From the cell containing the given text, extract its center point as [X, Y] coordinate. 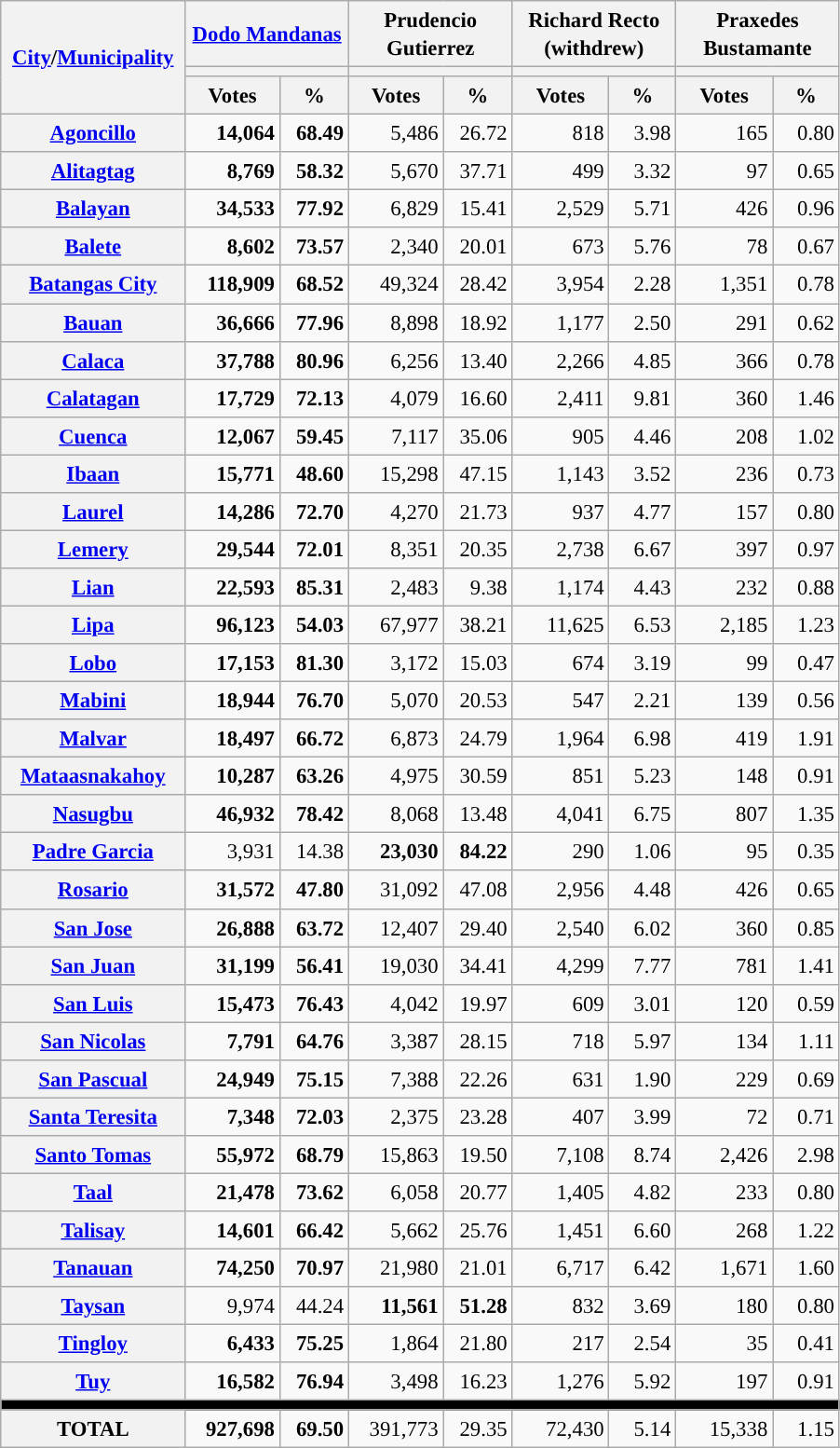
Taysan [93, 1306]
13.40 [478, 360]
2,340 [395, 246]
70.97 [314, 1269]
937 [561, 512]
66.42 [314, 1230]
18.92 [478, 322]
2,266 [561, 360]
674 [561, 663]
0.56 [806, 701]
1,177 [561, 322]
Tuy [93, 1381]
4.48 [643, 891]
15,771 [233, 473]
6.98 [643, 738]
631 [561, 1079]
68.49 [314, 134]
15,473 [233, 1003]
1.02 [806, 436]
157 [725, 512]
13.48 [478, 814]
21.73 [478, 512]
8,602 [233, 246]
16.23 [478, 1381]
1,276 [561, 1381]
4.85 [643, 360]
Tingloy [93, 1344]
5,070 [395, 701]
31,092 [395, 891]
21,478 [233, 1193]
1,964 [561, 738]
6,873 [395, 738]
9.81 [643, 399]
3.99 [643, 1116]
14,601 [233, 1230]
0.59 [806, 1003]
City/Municipality [93, 58]
3.52 [643, 473]
68.52 [314, 285]
0.47 [806, 663]
31,199 [233, 965]
6,433 [233, 1344]
9.38 [478, 587]
397 [725, 550]
2.54 [643, 1344]
0.96 [806, 209]
73.57 [314, 246]
22.26 [478, 1079]
18,497 [233, 738]
1.06 [643, 852]
5.97 [643, 1042]
1,451 [561, 1230]
Richard Recto(withdrew) [594, 34]
Mabini [93, 701]
4,041 [561, 814]
84.22 [478, 852]
6.75 [643, 814]
20.77 [478, 1193]
Alitagtag [93, 171]
1,174 [561, 587]
8,769 [233, 171]
78 [725, 246]
3.19 [643, 663]
99 [725, 663]
7,348 [233, 1116]
66.72 [314, 738]
34,533 [233, 209]
Santa Teresita [93, 1116]
0.67 [806, 246]
2,529 [561, 209]
San Luis [93, 1003]
6,058 [395, 1193]
15.41 [478, 209]
233 [725, 1193]
Ibaan [93, 473]
807 [725, 814]
0.35 [806, 852]
74,250 [233, 1269]
64.76 [314, 1042]
1.11 [806, 1042]
1.90 [643, 1079]
18,944 [233, 701]
14,286 [233, 512]
77.92 [314, 209]
30.59 [478, 777]
1.60 [806, 1269]
36,666 [233, 322]
134 [725, 1042]
832 [561, 1306]
78.42 [314, 814]
35.06 [478, 436]
6.53 [643, 624]
818 [561, 134]
2.21 [643, 701]
2,738 [561, 550]
291 [725, 322]
1.22 [806, 1230]
23,030 [395, 852]
0.71 [806, 1116]
85.31 [314, 587]
3.69 [643, 1306]
7.77 [643, 965]
34.41 [478, 965]
180 [725, 1306]
5,486 [395, 134]
20.53 [478, 701]
San Jose [93, 928]
2,540 [561, 928]
8,351 [395, 550]
17,729 [233, 399]
366 [725, 360]
37,788 [233, 360]
Prudencio Gutierrez [430, 34]
11,625 [561, 624]
2.98 [806, 1155]
4,079 [395, 399]
16.60 [478, 399]
14.38 [314, 852]
10,287 [233, 777]
75.15 [314, 1079]
Malvar [93, 738]
68.79 [314, 1155]
2.50 [643, 322]
4,042 [395, 1003]
Bauan [93, 322]
4.46 [643, 436]
72 [725, 1116]
499 [561, 171]
6.02 [643, 928]
1.23 [806, 624]
Talisay [93, 1230]
Calaca [93, 360]
20.01 [478, 246]
63.26 [314, 777]
3,172 [395, 663]
51.28 [478, 1306]
38.21 [478, 624]
1,351 [725, 285]
8,898 [395, 322]
San Pascual [93, 1079]
75.25 [314, 1344]
12,407 [395, 928]
4.82 [643, 1193]
19.97 [478, 1003]
11,561 [395, 1306]
1,671 [725, 1269]
0.41 [806, 1344]
Lemery [93, 550]
Balayan [93, 209]
72.13 [314, 399]
59.45 [314, 436]
72.70 [314, 512]
197 [725, 1381]
2.28 [643, 285]
49,324 [395, 285]
Agoncillo [93, 134]
67,977 [395, 624]
3.98 [643, 134]
0.97 [806, 550]
851 [561, 777]
Taal [93, 1193]
7,108 [561, 1155]
5.76 [643, 246]
22,593 [233, 587]
165 [725, 134]
72.01 [314, 550]
19.50 [478, 1155]
3.01 [643, 1003]
2,375 [395, 1116]
Rosario [93, 891]
6,256 [395, 360]
Dodo Mandanas [267, 34]
24.79 [478, 738]
28.15 [478, 1042]
21.80 [478, 1344]
25.76 [478, 1230]
77.96 [314, 322]
Laurel [93, 512]
Santo Tomas [93, 1155]
0.69 [806, 1079]
28.42 [478, 285]
0.88 [806, 587]
4.43 [643, 587]
16,582 [233, 1381]
4,270 [395, 512]
12,067 [233, 436]
232 [725, 587]
Calatagan [93, 399]
Batangas City [93, 285]
44.24 [314, 1306]
5.23 [643, 777]
5.92 [643, 1381]
268 [725, 1230]
Cuenca [93, 436]
547 [561, 701]
Tanauan [93, 1269]
55,972 [233, 1155]
1,143 [561, 473]
76.43 [314, 1003]
48.60 [314, 473]
2,483 [395, 587]
15,863 [395, 1155]
139 [725, 701]
20.35 [478, 550]
23.28 [478, 1116]
208 [725, 436]
3.32 [643, 171]
37.71 [478, 171]
95 [725, 852]
7,388 [395, 1079]
6,829 [395, 209]
1.41 [806, 965]
San Juan [93, 965]
781 [725, 965]
21.01 [478, 1269]
229 [725, 1079]
3,954 [561, 285]
217 [561, 1344]
6,717 [561, 1269]
Nasugbu [93, 814]
0.73 [806, 473]
5,670 [395, 171]
6.60 [643, 1230]
26.72 [478, 134]
0.85 [806, 928]
7,791 [233, 1042]
0.62 [806, 322]
Lipa [93, 624]
96,123 [233, 624]
72.03 [314, 1116]
1.35 [806, 814]
4.77 [643, 512]
15,298 [395, 473]
19,030 [395, 965]
Praxedes Bustamante [758, 34]
24,949 [233, 1079]
47.15 [478, 473]
3,498 [395, 1381]
21,980 [395, 1269]
419 [725, 738]
407 [561, 1116]
6.42 [643, 1269]
76.94 [314, 1381]
4,299 [561, 965]
14,064 [233, 134]
31,572 [233, 891]
290 [561, 852]
2,956 [561, 891]
7,117 [395, 436]
8,068 [395, 814]
118,909 [233, 285]
San Nicolas [93, 1042]
6.67 [643, 550]
1,405 [561, 1193]
236 [725, 473]
46,932 [233, 814]
76.70 [314, 701]
47.80 [314, 891]
718 [561, 1042]
8.74 [643, 1155]
9,974 [233, 1306]
2,426 [725, 1155]
Mataasnakahoy [93, 777]
609 [561, 1003]
29.40 [478, 928]
5.71 [643, 209]
97 [725, 171]
2,411 [561, 399]
1.46 [806, 399]
3,387 [395, 1042]
148 [725, 777]
Lian [93, 587]
15.03 [478, 663]
47.08 [478, 891]
1.91 [806, 738]
35 [725, 1344]
905 [561, 436]
58.32 [314, 171]
120 [725, 1003]
56.41 [314, 965]
Balete [93, 246]
63.72 [314, 928]
73.62 [314, 1193]
1,864 [395, 1344]
54.03 [314, 624]
81.30 [314, 663]
3,931 [233, 852]
17,153 [233, 663]
Padre Garcia [93, 852]
80.96 [314, 360]
4,975 [395, 777]
26,888 [233, 928]
Lobo [93, 663]
29,544 [233, 550]
2,185 [725, 624]
5,662 [395, 1230]
673 [561, 246]
